Return the [x, y] coordinate for the center point of the cell that contains the specified text.  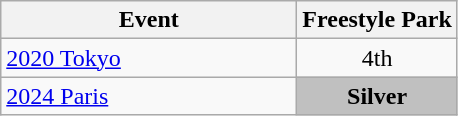
2020 Tokyo [149, 58]
Freestyle Park [378, 20]
2024 Paris [149, 96]
4th [378, 58]
Silver [378, 96]
Event [149, 20]
